For the text-containing cell, return its midpoint in (X, Y) coordinate format. 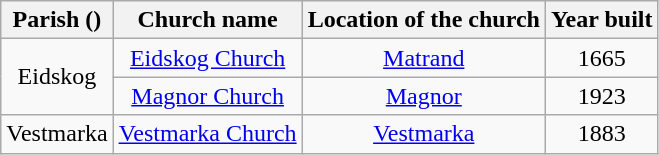
Parish () (57, 20)
Church name (208, 20)
Magnor Church (208, 96)
Matrand (424, 58)
Magnor (424, 96)
Year built (602, 20)
Vestmarka Church (208, 134)
Eidskog Church (208, 58)
Location of the church (424, 20)
Eidskog (57, 77)
1665 (602, 58)
1923 (602, 96)
1883 (602, 134)
